Search for the cell housing the specified text and yield its (X, Y) center coordinate. 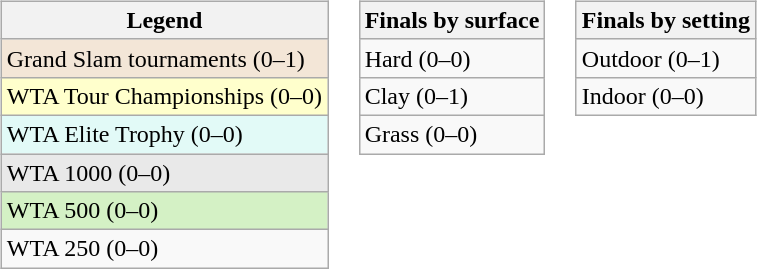
Hard (0–0) (452, 58)
Indoor (0–0) (666, 96)
Outdoor (0–1) (666, 58)
Finals by setting (666, 20)
Grass (0–0) (452, 134)
WTA 500 (0–0) (164, 211)
WTA Elite Trophy (0–0) (164, 134)
WTA 1000 (0–0) (164, 173)
WTA 250 (0–0) (164, 249)
WTA Tour Championships (0–0) (164, 96)
Grand Slam tournaments (0–1) (164, 58)
Clay (0–1) (452, 96)
Legend (164, 20)
Finals by surface (452, 20)
